Capture the cell that displays the provided text and extract its (x, y) central coordinate. 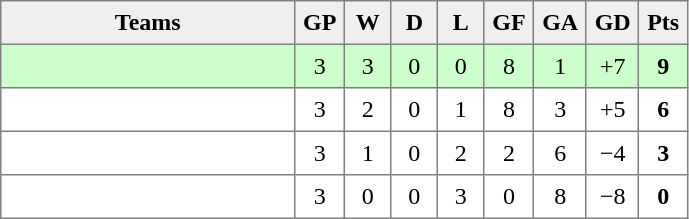
−8 (612, 197)
W (368, 23)
GD (612, 23)
Teams (148, 23)
GP (320, 23)
+7 (612, 66)
Pts (663, 23)
L (461, 23)
GA (560, 23)
+5 (612, 110)
−4 (612, 153)
D (414, 23)
GF (509, 23)
9 (663, 66)
